Find where the given text appears and provide that cell's center as [X, Y] coordinate. 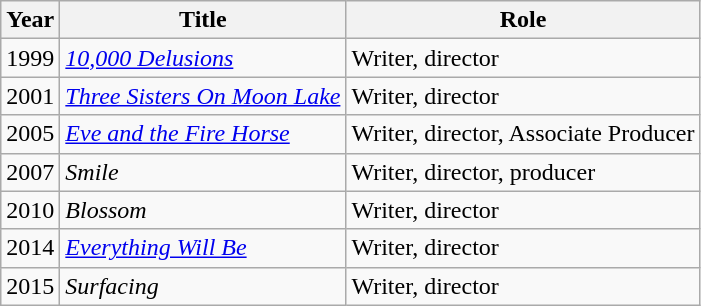
2001 [30, 96]
Blossom [203, 210]
10,000 Delusions [203, 58]
2015 [30, 286]
2007 [30, 172]
Writer, director, producer [523, 172]
2010 [30, 210]
Everything Will Be [203, 248]
1999 [30, 58]
Year [30, 20]
2005 [30, 134]
Writer, director, Associate Producer [523, 134]
2014 [30, 248]
Smile [203, 172]
Eve and the Fire Horse [203, 134]
Title [203, 20]
Three Sisters On Moon Lake [203, 96]
Surfacing [203, 286]
Role [523, 20]
